Detect which cell encompasses the target text, then output its [X, Y] center coordinate. 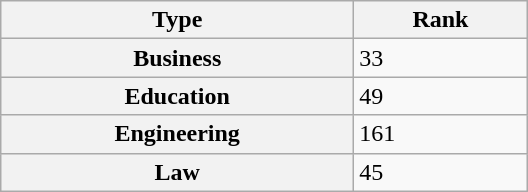
Engineering [178, 134]
33 [441, 58]
Education [178, 96]
49 [441, 96]
161 [441, 134]
Rank [441, 20]
45 [441, 172]
Law [178, 172]
Type [178, 20]
Business [178, 58]
